Find where the given text appears and provide that cell's center as [X, Y] coordinate. 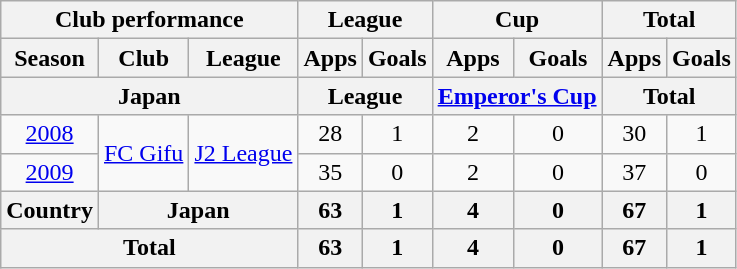
37 [634, 172]
Club performance [150, 20]
Emperor's Cup [517, 96]
Country [50, 210]
Club [143, 58]
28 [330, 134]
35 [330, 172]
FC Gifu [143, 153]
J2 League [244, 153]
Cup [517, 20]
2009 [50, 172]
30 [634, 134]
2008 [50, 134]
Season [50, 58]
